Capture the cell that displays the provided text and extract its (X, Y) central coordinate. 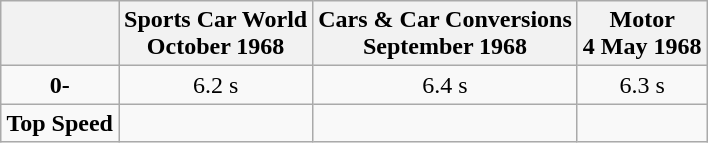
6.2 s (215, 85)
6.3 s (642, 85)
Motor4 May 1968 (642, 34)
Cars & Car ConversionsSeptember 1968 (446, 34)
Sports Car WorldOctober 1968 (215, 34)
Top Speed (60, 123)
0- (60, 85)
6.4 s (446, 85)
